Detect which cell encompasses the target text, then output its (x, y) center coordinate. 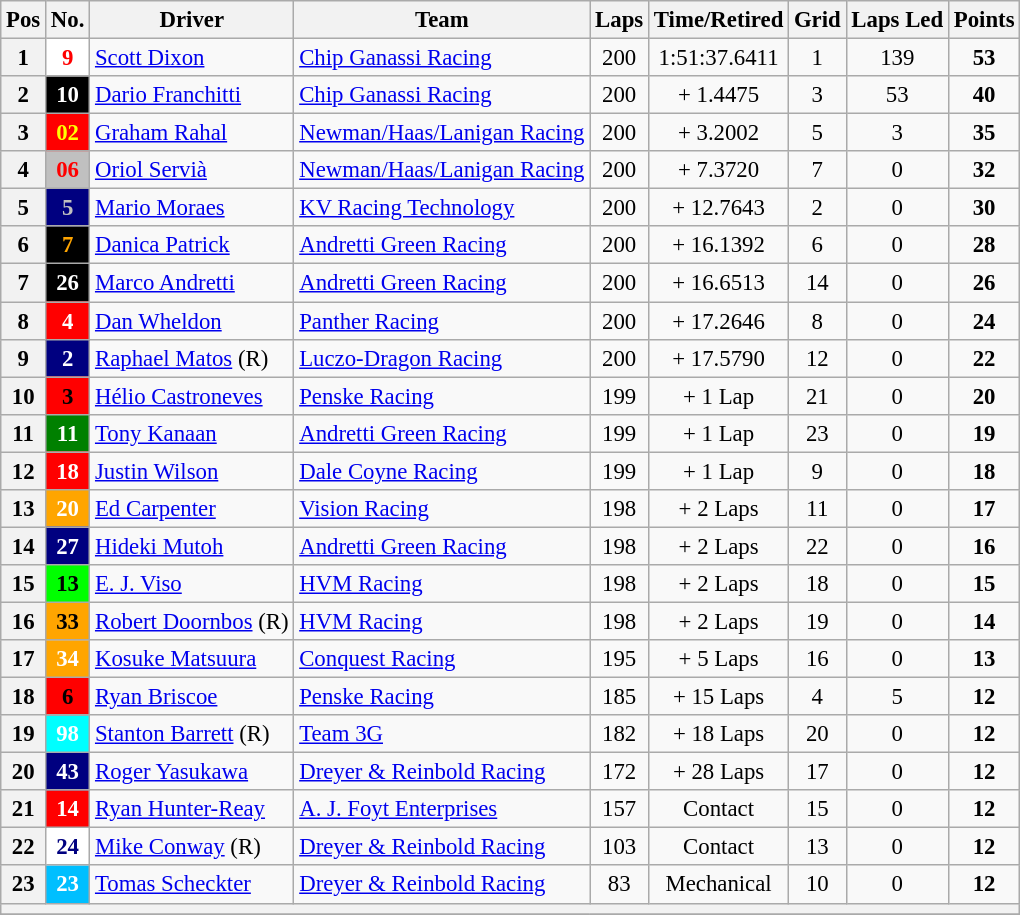
172 (620, 772)
Team (442, 20)
+ 7.3720 (719, 170)
27 (68, 546)
+ 18 Laps (719, 734)
Dario Franchitti (192, 95)
Kosuke Matsuura (192, 659)
Ed Carpenter (192, 509)
Tomas Scheckter (192, 885)
Graham Rahal (192, 133)
Driver (192, 20)
Marco Andretti (192, 283)
Conquest Racing (442, 659)
139 (897, 58)
Stanton Barrett (R) (192, 734)
Luczo-Dragon Racing (442, 358)
83 (620, 885)
No. (68, 20)
+ 15 Laps (719, 697)
E. J. Viso (192, 584)
32 (984, 170)
Ryan Hunter-Reay (192, 809)
A. J. Foyt Enterprises (442, 809)
103 (620, 847)
Panther Racing (442, 321)
Hélio Castroneves (192, 396)
98 (68, 734)
34 (68, 659)
Pos (24, 20)
Laps (620, 20)
Time/Retired (719, 20)
+ 16.1392 (719, 245)
Points (984, 20)
Vision Racing (442, 509)
02 (68, 133)
Laps Led (897, 20)
+ 1.4475 (719, 95)
30 (984, 208)
Grid (818, 20)
Dan Wheldon (192, 321)
157 (620, 809)
185 (620, 697)
+ 5 Laps (719, 659)
1:51:37.6411 (719, 58)
Team 3G (442, 734)
Mike Conway (R) (192, 847)
Ryan Briscoe (192, 697)
40 (984, 95)
+ 12.7643 (719, 208)
Robert Doornbos (R) (192, 621)
33 (68, 621)
+ 16.6513 (719, 283)
35 (984, 133)
+ 17.2646 (719, 321)
+ 17.5790 (719, 358)
Mechanical (719, 885)
Danica Patrick (192, 245)
+ 3.2002 (719, 133)
Justin Wilson (192, 471)
195 (620, 659)
28 (984, 245)
Mario Moraes (192, 208)
Scott Dixon (192, 58)
06 (68, 170)
Hideki Mutoh (192, 546)
Roger Yasukawa (192, 772)
43 (68, 772)
Raphael Matos (R) (192, 358)
182 (620, 734)
+ 28 Laps (719, 772)
Tony Kanaan (192, 433)
Dale Coyne Racing (442, 471)
Oriol Servià (192, 170)
KV Racing Technology (442, 208)
